Extract the [x, y] coordinate from the center of the cell holding the provided text.  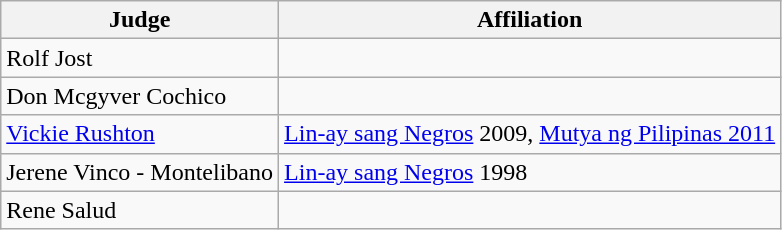
Affiliation [530, 20]
Rene Salud [140, 210]
Lin-ay sang Negros 1998 [530, 172]
Vickie Rushton [140, 134]
Jerene Vinco - Montelibano [140, 172]
Judge [140, 20]
Lin-ay sang Negros 2009, Mutya ng Pilipinas 2011 [530, 134]
Rolf Jost [140, 58]
Don Mcgyver Cochico [140, 96]
